Output the [X, Y] coordinate of the center of the cell containing the given text.  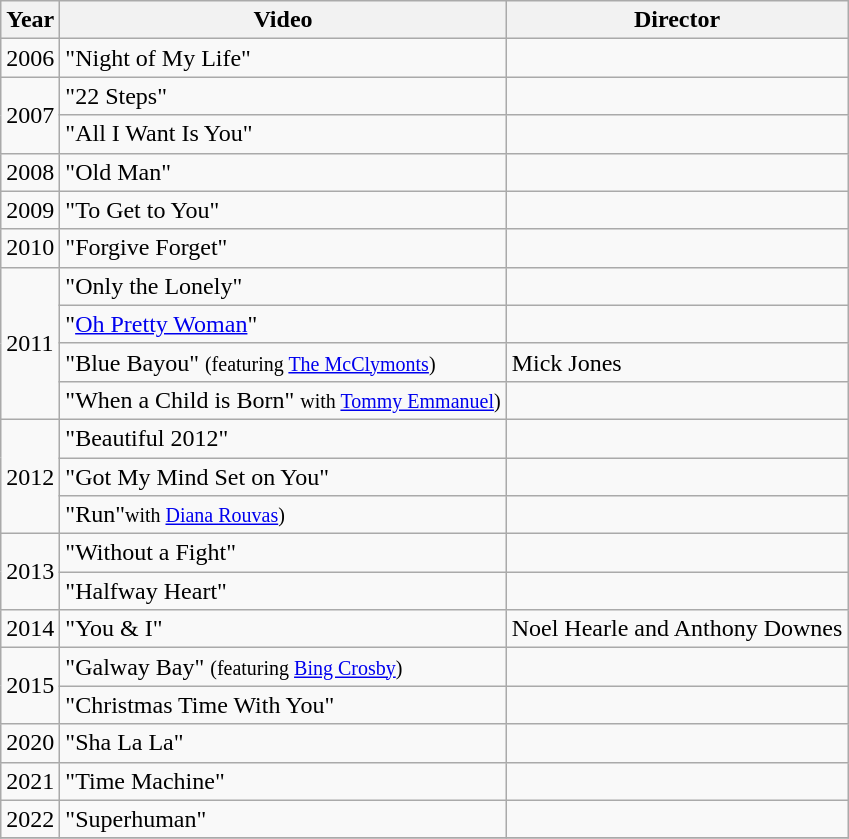
"Forgive Forget" [283, 248]
"Oh Pretty Woman" [283, 324]
2022 [30, 819]
"Halfway Heart" [283, 591]
2014 [30, 629]
"Galway Bay" (featuring Bing Crosby) [283, 667]
2010 [30, 248]
2013 [30, 572]
Director [677, 20]
Year [30, 20]
"22 Steps" [283, 96]
"To Get to You" [283, 210]
"Got My Mind Set on You" [283, 477]
"Without a Fight" [283, 553]
"Blue Bayou" (featuring The McClymonts) [283, 362]
"Sha La La" [283, 743]
"Only the Lonely" [283, 286]
2007 [30, 115]
2006 [30, 58]
"Old Man" [283, 172]
Video [283, 20]
2015 [30, 686]
"Beautiful 2012" [283, 438]
Mick Jones [677, 362]
2009 [30, 210]
2008 [30, 172]
2020 [30, 743]
2021 [30, 781]
"You & I" [283, 629]
"Christmas Time With You" [283, 705]
"When a Child is Born" with Tommy Emmanuel) [283, 400]
2012 [30, 476]
Noel Hearle and Anthony Downes [677, 629]
"Night of My Life" [283, 58]
2011 [30, 343]
"Run"with Diana Rouvas) [283, 515]
"Time Machine" [283, 781]
"All I Want Is You" [283, 134]
"Superhuman" [283, 819]
